For the text-containing cell, return its midpoint in [X, Y] coordinate format. 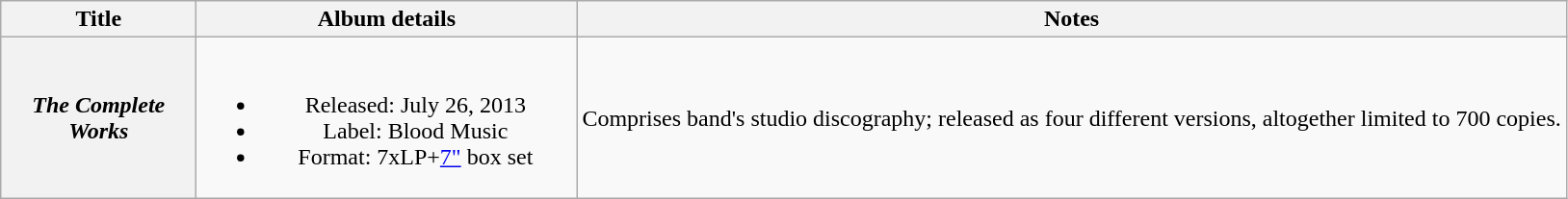
Album details [387, 19]
Title [98, 19]
Comprises band's studio discography; released as four different versions, altogether limited to 700 copies. [1071, 117]
The Complete Works [98, 117]
Released: July 26, 2013Label: Blood MusicFormat: 7xLP+7" box set [387, 117]
Notes [1071, 19]
